From the cell containing the given text, extract its center point as [X, Y] coordinate. 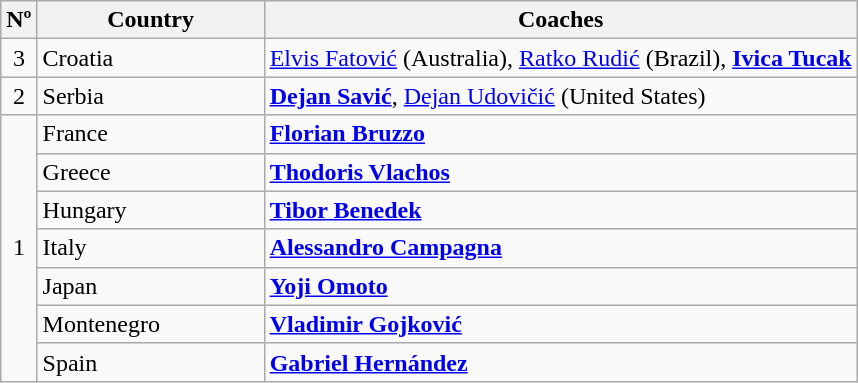
Alessandro Campagna [560, 248]
Spain [150, 362]
Gabriel Hernández [560, 362]
1 [19, 248]
Yoji Omoto [560, 286]
Coaches [560, 20]
2 [19, 96]
Croatia [150, 58]
Greece [150, 172]
Japan [150, 286]
Dejan Savić, Dejan Udovičić (United States) [560, 96]
3 [19, 58]
Florian Bruzzo [560, 134]
Elvis Fatović (Australia), Ratko Rudić (Brazil), Ivica Tucak [560, 58]
Nº [19, 20]
Italy [150, 248]
Serbia [150, 96]
Vladimir Gojković [560, 324]
Tibor Benedek [560, 210]
Montenegro [150, 324]
Country [150, 20]
France [150, 134]
Thodoris Vlachos [560, 172]
Hungary [150, 210]
